Locate the cell with the specified text and output its (x, y) center coordinate. 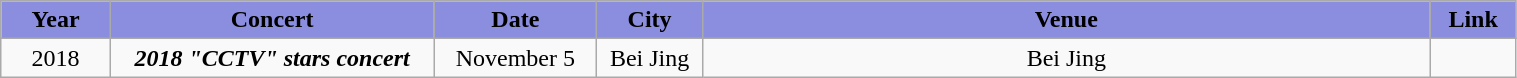
City (650, 20)
Concert (272, 20)
Date (516, 20)
Year (56, 20)
Venue (1066, 20)
November 5 (516, 58)
2018 (56, 58)
Link (1473, 20)
2018 "CCTV" stars concert (272, 58)
